Search for the cell housing the specified text and yield its [X, Y] center coordinate. 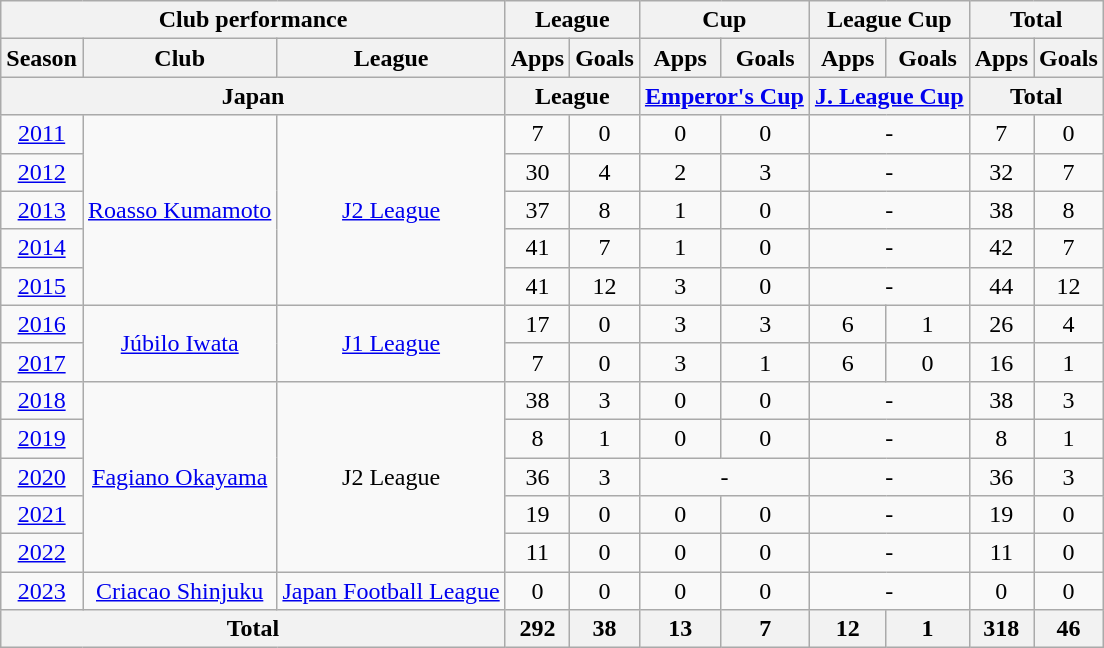
292 [537, 629]
Club performance [253, 20]
2011 [42, 134]
2023 [42, 591]
Emperor's Cup [724, 96]
Season [42, 58]
30 [537, 172]
Cup [724, 20]
13 [680, 629]
Club [179, 58]
2021 [42, 515]
32 [1001, 172]
Japan Football League [391, 591]
2020 [42, 477]
2014 [42, 248]
46 [1069, 629]
2017 [42, 362]
2013 [42, 210]
Júbilo Iwata [179, 343]
League Cup [889, 20]
26 [1001, 324]
J1 League [391, 343]
44 [1001, 286]
2022 [42, 553]
2018 [42, 400]
318 [1001, 629]
42 [1001, 248]
2 [680, 172]
Criacao Shinjuku [179, 591]
Roasso Kumamoto [179, 210]
37 [537, 210]
Japan [253, 96]
2015 [42, 286]
Fagiano Okayama [179, 476]
2012 [42, 172]
2016 [42, 324]
16 [1001, 362]
2019 [42, 438]
J. League Cup [889, 96]
17 [537, 324]
